Return [x, y] of the center of cell containing provided text 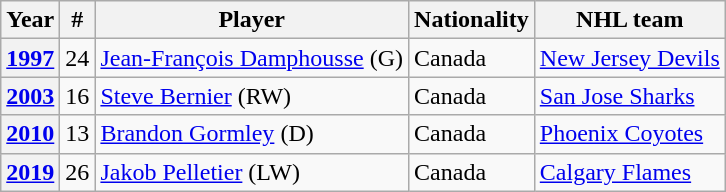
Player [252, 20]
New Jersey Devils [630, 58]
13 [78, 134]
San Jose Sharks [630, 96]
16 [78, 96]
NHL team [630, 20]
Nationality [472, 20]
2003 [30, 96]
Jean-François Damphousse (G) [252, 58]
Brandon Gormley (D) [252, 134]
Steve Bernier (RW) [252, 96]
2010 [30, 134]
26 [78, 172]
Calgary Flames [630, 172]
2019 [30, 172]
Phoenix Coyotes [630, 134]
1997 [30, 58]
# [78, 20]
Year [30, 20]
24 [78, 58]
Jakob Pelletier (LW) [252, 172]
